Return [X, Y] of the center of cell containing provided text 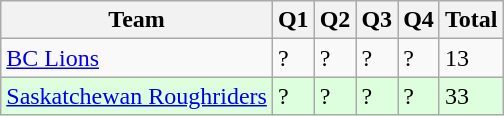
BC Lions [137, 58]
Team [137, 20]
13 [471, 58]
Saskatchewan Roughriders [137, 96]
Q3 [377, 20]
Q1 [293, 20]
Q4 [419, 20]
Q2 [335, 20]
33 [471, 96]
Total [471, 20]
